Pinpoint the cell where the given text exists, returning its [x, y] midpoint coordinate. 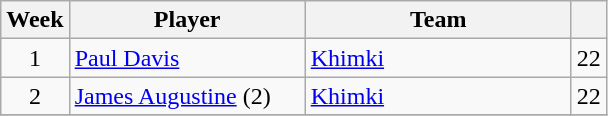
Team [438, 20]
Player [187, 20]
1 [35, 58]
2 [35, 96]
Paul Davis [187, 58]
Week [35, 20]
James Augustine (2) [187, 96]
